Output the (x, y) coordinate of the center of the cell containing the given text.  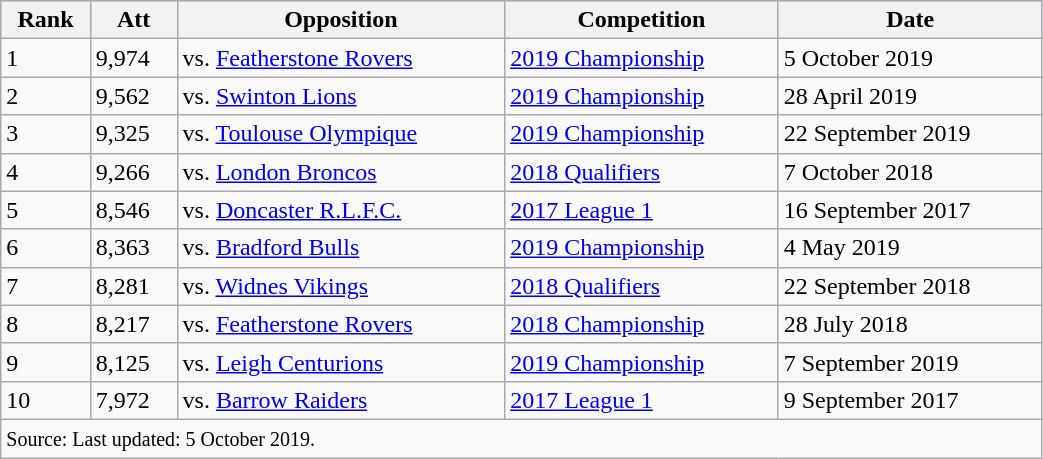
vs. Doncaster R.L.F.C. (341, 210)
22 September 2019 (910, 134)
7 October 2018 (910, 172)
vs. Barrow Raiders (341, 400)
vs. Bradford Bulls (341, 248)
Att (134, 20)
9 (46, 362)
vs. Widnes Vikings (341, 286)
2 (46, 96)
8,217 (134, 324)
22 September 2018 (910, 286)
8,363 (134, 248)
3 (46, 134)
Source: Last updated: 5 October 2019. (522, 438)
28 April 2019 (910, 96)
Date (910, 20)
vs. London Broncos (341, 172)
10 (46, 400)
2018 Championship (642, 324)
Opposition (341, 20)
8,546 (134, 210)
5 (46, 210)
8,281 (134, 286)
Rank (46, 20)
9,974 (134, 58)
9 September 2017 (910, 400)
vs. Leigh Centurions (341, 362)
vs. Toulouse Olympique (341, 134)
7,972 (134, 400)
1 (46, 58)
9,562 (134, 96)
8,125 (134, 362)
Competition (642, 20)
4 May 2019 (910, 248)
7 (46, 286)
7 September 2019 (910, 362)
16 September 2017 (910, 210)
5 October 2019 (910, 58)
vs. Swinton Lions (341, 96)
9,325 (134, 134)
9,266 (134, 172)
28 July 2018 (910, 324)
6 (46, 248)
8 (46, 324)
4 (46, 172)
